Output the [x, y] coordinate of the center of the cell containing the given text.  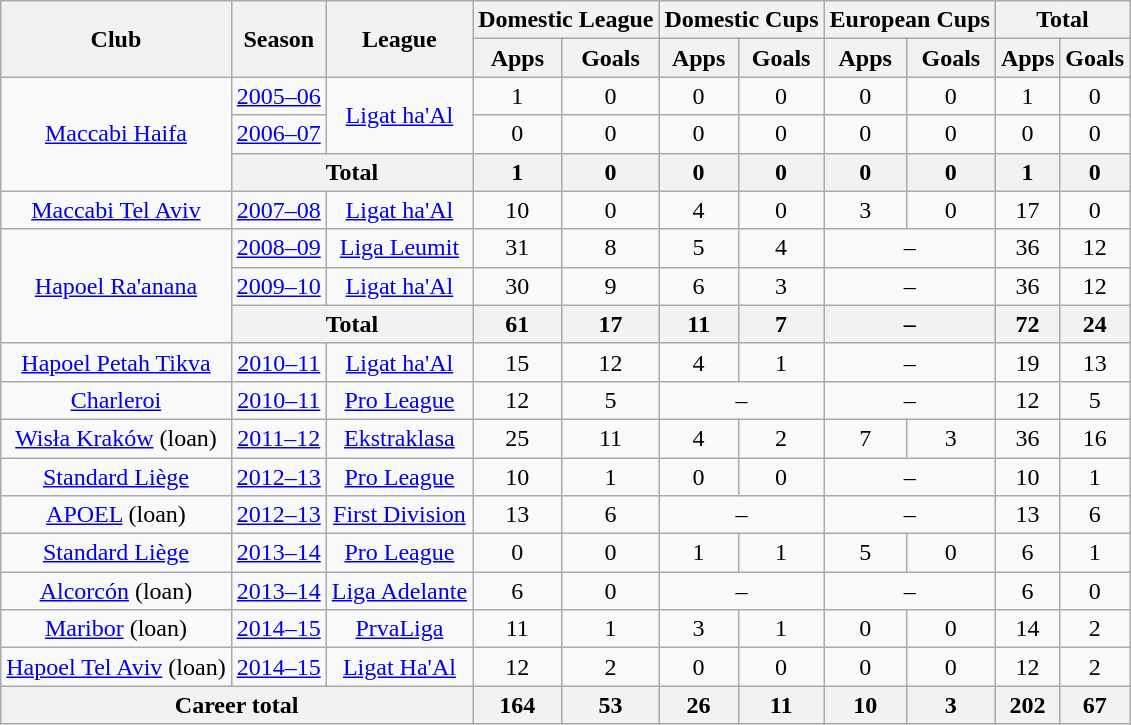
Liga Leumit [399, 248]
APOEL (loan) [116, 515]
Liga Adelante [399, 591]
Club [116, 39]
Domestic Cups [742, 20]
26 [698, 705]
25 [518, 438]
Wisła Kraków (loan) [116, 438]
PrvaLiga [399, 629]
Maccabi Haifa [116, 134]
Alcorcón (loan) [116, 591]
30 [518, 286]
Maccabi Tel Aviv [116, 210]
Maribor (loan) [116, 629]
202 [1027, 705]
Ligat Ha'Al [399, 667]
2008–09 [278, 248]
Hapoel Tel Aviv (loan) [116, 667]
Ekstraklasa [399, 438]
15 [518, 362]
164 [518, 705]
19 [1027, 362]
Charleroi [116, 400]
Hapoel Petah Tikva [116, 362]
League [399, 39]
2005–06 [278, 96]
31 [518, 248]
2009–10 [278, 286]
24 [1095, 324]
European Cups [910, 20]
61 [518, 324]
2011–12 [278, 438]
14 [1027, 629]
8 [610, 248]
First Division [399, 515]
Domestic League [566, 20]
53 [610, 705]
2007–08 [278, 210]
Career total [237, 705]
Season [278, 39]
Hapoel Ra'anana [116, 286]
2006–07 [278, 134]
9 [610, 286]
67 [1095, 705]
72 [1027, 324]
16 [1095, 438]
